Find where the given text appears and provide that cell's center as [X, Y] coordinate. 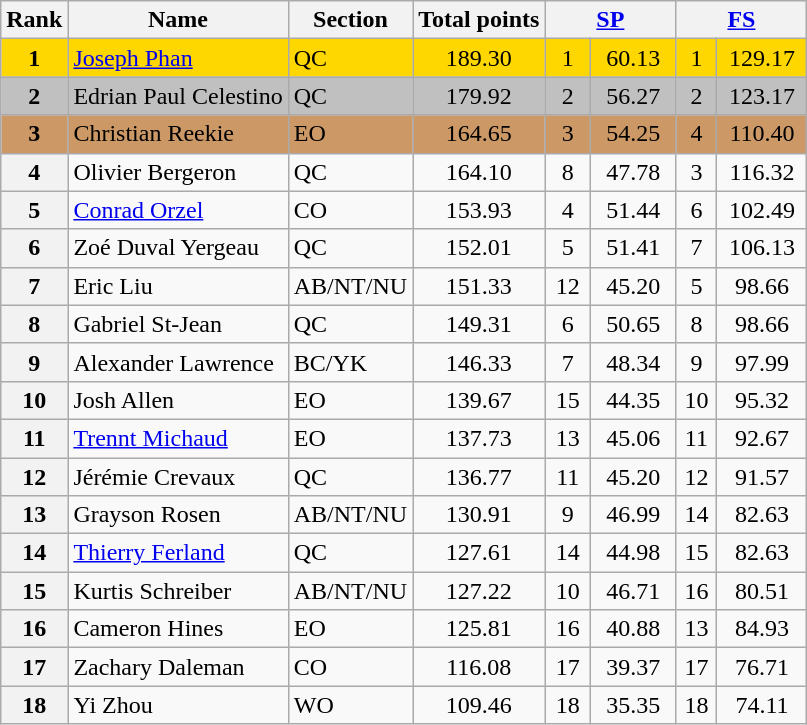
129.17 [762, 58]
Alexander Lawrence [178, 362]
164.65 [479, 134]
179.92 [479, 96]
51.44 [634, 210]
Gabriel St-Jean [178, 324]
Section [350, 20]
127.22 [479, 591]
Name [178, 20]
139.67 [479, 400]
Yi Zhou [178, 705]
110.40 [762, 134]
91.57 [762, 477]
80.51 [762, 591]
54.25 [634, 134]
Joseph Phan [178, 58]
51.41 [634, 248]
35.35 [634, 705]
39.37 [634, 667]
46.71 [634, 591]
127.61 [479, 553]
SP [610, 20]
130.91 [479, 515]
40.88 [634, 629]
116.32 [762, 172]
46.99 [634, 515]
Christian Reekie [178, 134]
106.13 [762, 248]
151.33 [479, 286]
FS [742, 20]
149.31 [479, 324]
97.99 [762, 362]
102.49 [762, 210]
Thierry Ferland [178, 553]
74.11 [762, 705]
109.46 [479, 705]
84.93 [762, 629]
56.27 [634, 96]
95.32 [762, 400]
189.30 [479, 58]
50.65 [634, 324]
44.98 [634, 553]
Eric Liu [178, 286]
137.73 [479, 438]
164.10 [479, 172]
136.77 [479, 477]
146.33 [479, 362]
152.01 [479, 248]
Zachary Daleman [178, 667]
123.17 [762, 96]
Rank [34, 20]
44.35 [634, 400]
Edrian Paul Celestino [178, 96]
Olivier Bergeron [178, 172]
92.67 [762, 438]
Cameron Hines [178, 629]
125.81 [479, 629]
153.93 [479, 210]
Kurtis Schreiber [178, 591]
Grayson Rosen [178, 515]
Zoé Duval Yergeau [178, 248]
60.13 [634, 58]
47.78 [634, 172]
Conrad Orzel [178, 210]
WO [350, 705]
116.08 [479, 667]
45.06 [634, 438]
Jérémie Crevaux [178, 477]
Trennt Michaud [178, 438]
BC/YK [350, 362]
Total points [479, 20]
76.71 [762, 667]
Josh Allen [178, 400]
48.34 [634, 362]
